Return the [X, Y] coordinate for the center point of the cell that contains the specified text.  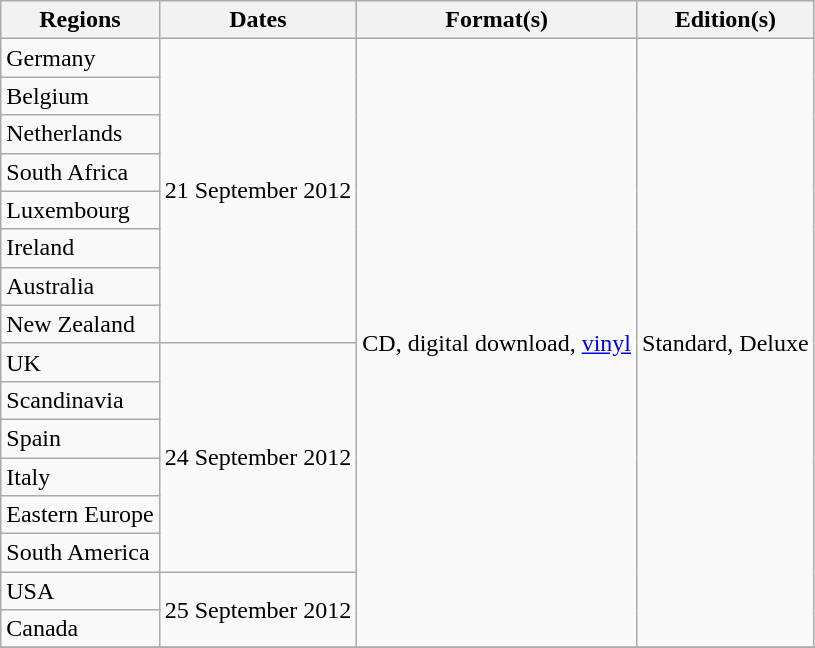
25 September 2012 [258, 610]
South America [80, 553]
Eastern Europe [80, 515]
CD, digital download, vinyl [497, 344]
21 September 2012 [258, 191]
Standard, Deluxe [726, 344]
Edition(s) [726, 20]
Canada [80, 629]
USA [80, 591]
Scandinavia [80, 400]
South Africa [80, 172]
Ireland [80, 248]
24 September 2012 [258, 457]
Format(s) [497, 20]
Belgium [80, 96]
Regions [80, 20]
Dates [258, 20]
Italy [80, 477]
New Zealand [80, 324]
Luxembourg [80, 210]
Netherlands [80, 134]
UK [80, 362]
Germany [80, 58]
Spain [80, 438]
Australia [80, 286]
